Find where the given text appears and provide that cell's center as [x, y] coordinate. 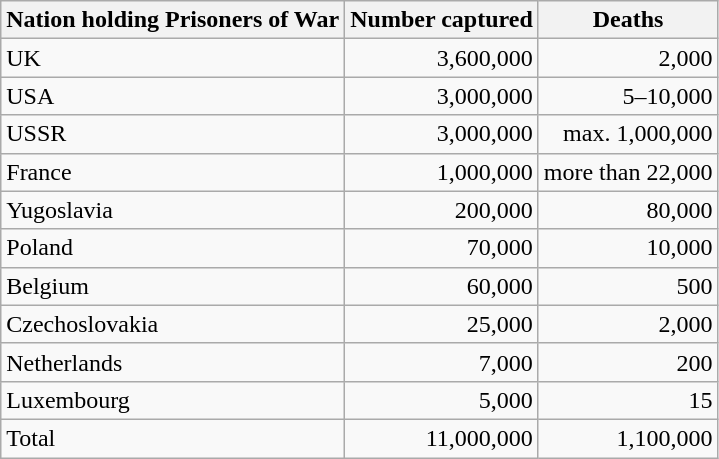
USSR [173, 134]
Czechoslovakia [173, 324]
1,000,000 [442, 172]
UK [173, 58]
Luxembourg [173, 400]
France [173, 172]
15 [628, 400]
200,000 [442, 210]
70,000 [442, 248]
3,600,000 [442, 58]
Yugoslavia [173, 210]
Deaths [628, 20]
500 [628, 286]
200 [628, 362]
USA [173, 96]
80,000 [628, 210]
60,000 [442, 286]
11,000,000 [442, 438]
10,000 [628, 248]
5,000 [442, 400]
25,000 [442, 324]
Poland [173, 248]
Netherlands [173, 362]
Belgium [173, 286]
max. 1,000,000 [628, 134]
Nation holding Prisoners of War [173, 20]
Total [173, 438]
1,100,000 [628, 438]
5–10,000 [628, 96]
Number captured [442, 20]
7,000 [442, 362]
more than 22,000 [628, 172]
